Return (x, y) of the center of cell containing provided text 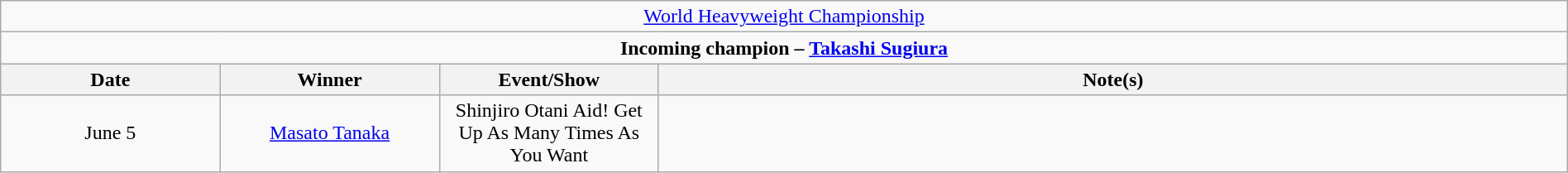
World Heavyweight Championship (784, 17)
Incoming champion – Takashi Sugiura (784, 48)
Date (111, 79)
Note(s) (1113, 79)
Shinjiro Otani Aid! Get Up As Many Times As You Want (549, 133)
June 5 (111, 133)
Event/Show (549, 79)
Winner (329, 79)
Masato Tanaka (329, 133)
